Pinpoint the cell where the given text exists, returning its [x, y] midpoint coordinate. 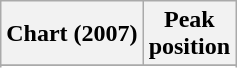
Chart (2007) [72, 34]
Peakposition [189, 34]
